For the text-containing cell, return its midpoint in (x, y) coordinate format. 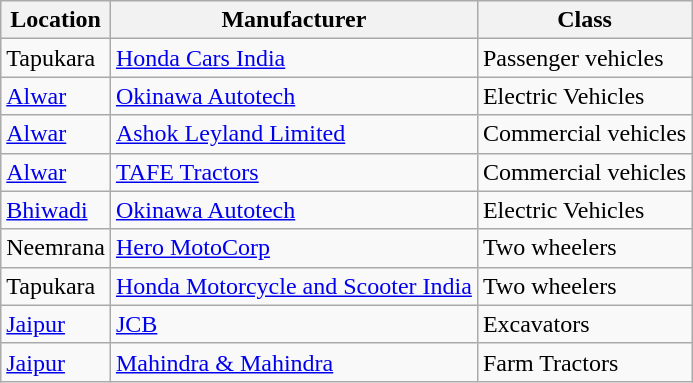
TAFE Tractors (294, 172)
Bhiwadi (56, 210)
Passenger vehicles (584, 58)
Honda Motorcycle and Scooter India (294, 286)
Farm Tractors (584, 362)
Location (56, 20)
Neemrana (56, 248)
Excavators (584, 324)
Hero MotoCorp (294, 248)
JCB (294, 324)
Manufacturer (294, 20)
Class (584, 20)
Honda Cars India (294, 58)
Mahindra & Mahindra (294, 362)
Ashok Leyland Limited (294, 134)
